Return the (X, Y) coordinate for the center point of the cell that contains the specified text.  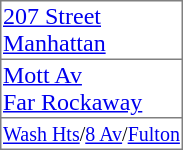
Wash Hts/8 Av/Fulton (92, 134)
Mott AvFar Rockaway (92, 88)
207 StreetManhattan (92, 30)
